Output the (X, Y) coordinate of the center of the cell containing the given text.  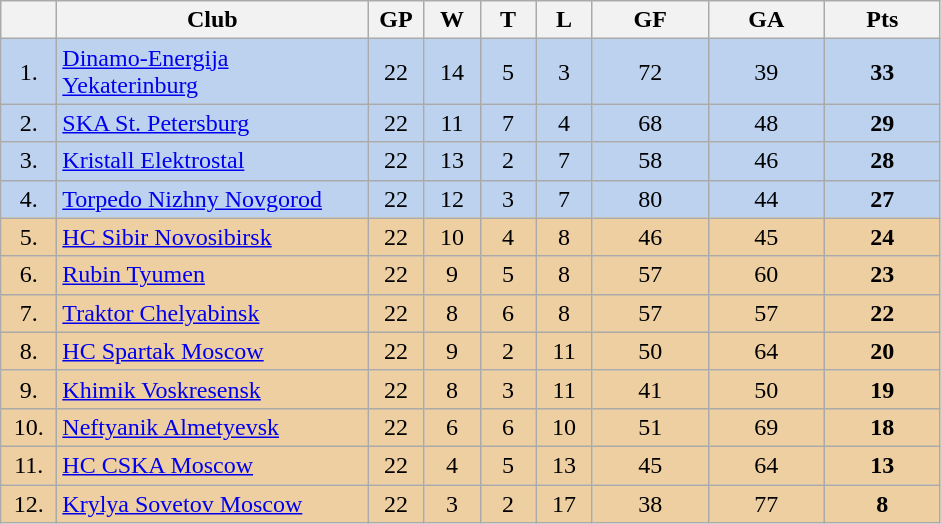
33 (882, 72)
2. (29, 123)
8. (29, 351)
60 (766, 275)
Torpedo Nizhny Novgorod (212, 199)
Pts (882, 20)
Rubin Tyumen (212, 275)
24 (882, 237)
27 (882, 199)
GF (650, 20)
T (508, 20)
Khimik Voskresensk (212, 389)
80 (650, 199)
5. (29, 237)
11. (29, 465)
HC CSKA Moscow (212, 465)
17 (564, 503)
20 (882, 351)
GP (396, 20)
68 (650, 123)
6. (29, 275)
HC Sibir Novosibirsk (212, 237)
W (452, 20)
72 (650, 72)
Dinamo-Energija Yekaterinburg (212, 72)
4. (29, 199)
3. (29, 161)
23 (882, 275)
Club (212, 20)
51 (650, 427)
48 (766, 123)
12. (29, 503)
SKA St. Petersburg (212, 123)
HC Spartak Moscow (212, 351)
41 (650, 389)
GA (766, 20)
7. (29, 313)
L (564, 20)
77 (766, 503)
14 (452, 72)
58 (650, 161)
Neftyanik Almetyevsk (212, 427)
Krylya Sovetov Moscow (212, 503)
Kristall Elektrostal (212, 161)
18 (882, 427)
44 (766, 199)
12 (452, 199)
28 (882, 161)
10. (29, 427)
69 (766, 427)
39 (766, 72)
29 (882, 123)
19 (882, 389)
38 (650, 503)
9. (29, 389)
1. (29, 72)
Traktor Chelyabinsk (212, 313)
